Determine the [x, y] coordinate at the center of the cell enclosing the given text.  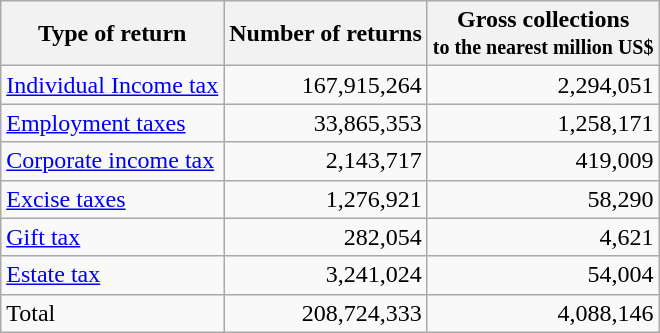
3,241,024 [326, 275]
Corporate income tax [112, 161]
Individual Income tax [112, 85]
167,915,264 [326, 85]
Total [112, 313]
Number of returns [326, 34]
2,294,051 [543, 85]
2,143,717 [326, 161]
4,621 [543, 237]
Excise taxes [112, 199]
4,088,146 [543, 313]
1,276,921 [326, 199]
Gross collectionsto the nearest million US$ [543, 34]
58,290 [543, 199]
208,724,333 [326, 313]
33,865,353 [326, 123]
54,004 [543, 275]
Gift tax [112, 237]
1,258,171 [543, 123]
Type of return [112, 34]
Estate tax [112, 275]
282,054 [326, 237]
Employment taxes [112, 123]
419,009 [543, 161]
